Capture the cell that displays the provided text and extract its [x, y] central coordinate. 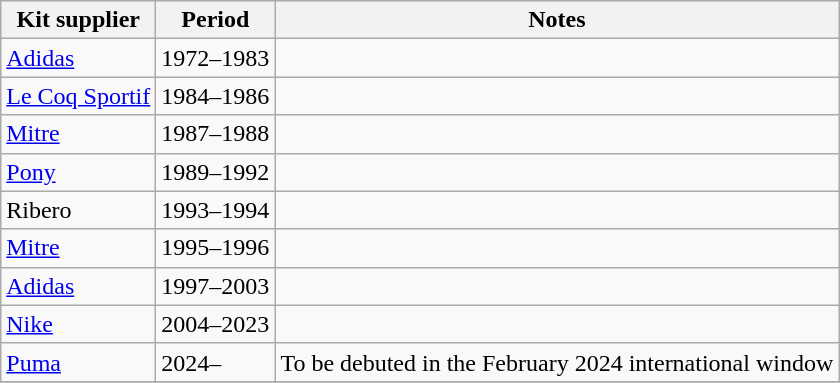
Pony [78, 172]
Nike [78, 324]
Period [216, 20]
Puma [78, 362]
2024– [216, 362]
1995–1996 [216, 248]
1993–1994 [216, 210]
Le Coq Sportif [78, 96]
1987–1988 [216, 134]
1997–2003 [216, 286]
1972–1983 [216, 58]
1989–1992 [216, 172]
2004–2023 [216, 324]
Kit supplier [78, 20]
1984–1986 [216, 96]
Notes [557, 20]
To be debuted in the February 2024 international window [557, 362]
Ribero [78, 210]
